Scan for the cell matching the given text and deliver its [x, y] coordinate at center. 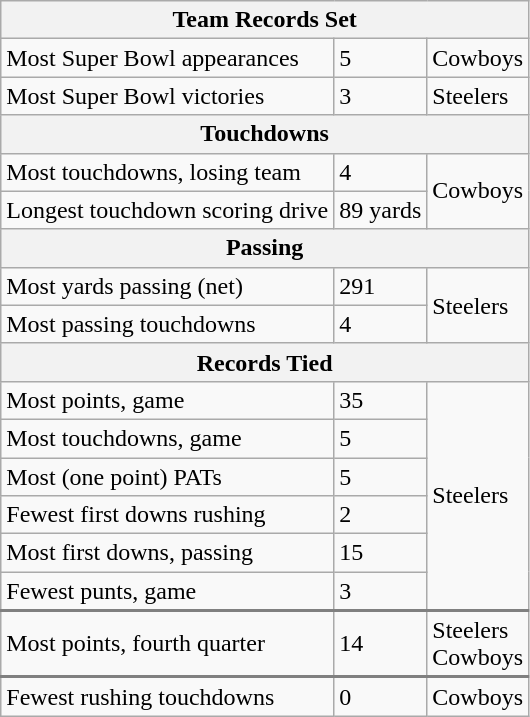
Most Super Bowl appearances [168, 58]
Most passing touchdowns [168, 324]
Longest touchdown scoring drive [168, 210]
89 yards [380, 210]
291 [380, 286]
Most points, game [168, 400]
Most Super Bowl victories [168, 96]
Most first downs, passing [168, 553]
14 [380, 644]
35 [380, 400]
Records Tied [265, 362]
Most touchdowns, losing team [168, 172]
Fewest rushing touchdowns [168, 696]
Most touchdowns, game [168, 438]
Steelers Cowboys [478, 644]
15 [380, 553]
Fewest punts, game [168, 592]
Most (one point) PATs [168, 477]
0 [380, 696]
2 [380, 515]
Fewest first downs rushing [168, 515]
Touchdowns [265, 134]
Most points, fourth quarter [168, 644]
Team Records Set [265, 20]
Passing [265, 248]
Most yards passing (net) [168, 286]
